Pinpoint the cell where the given text exists, returning its (x, y) midpoint coordinate. 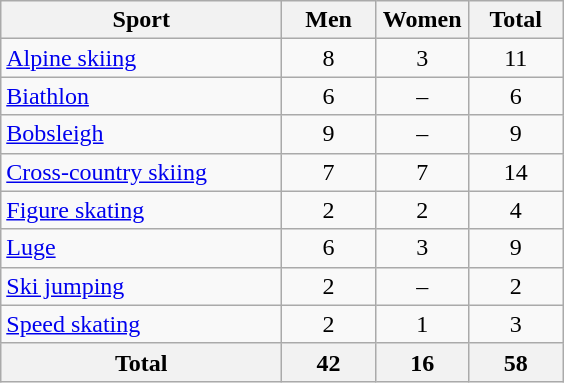
Cross-country skiing (142, 172)
Alpine skiing (142, 58)
Speed skating (142, 324)
8 (329, 58)
Luge (142, 248)
Men (329, 20)
1 (422, 324)
4 (516, 210)
Women (422, 20)
42 (329, 362)
Ski jumping (142, 286)
Sport (142, 20)
Figure skating (142, 210)
14 (516, 172)
11 (516, 58)
16 (422, 362)
58 (516, 362)
Bobsleigh (142, 134)
Biathlon (142, 96)
